For the text-containing cell, return its midpoint in [X, Y] coordinate format. 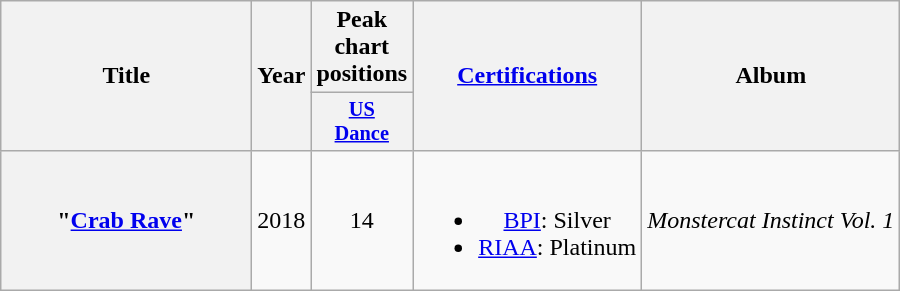
BPI: SilverRIAA: Platinum [528, 220]
USDance [362, 122]
Title [126, 76]
Certifications [528, 76]
Year [282, 76]
"Crab Rave" [126, 220]
14 [362, 220]
Peak chart positions [362, 47]
Album [771, 76]
2018 [282, 220]
Monstercat Instinct Vol. 1 [771, 220]
